Determine the [x, y] coordinate at the center of the cell enclosing the given text.  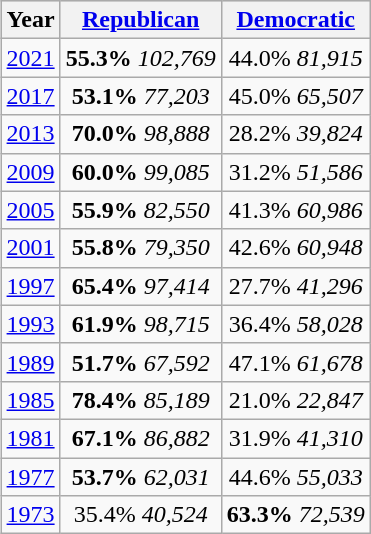
42.6% 60,948 [296, 248]
Year [30, 20]
70.0% 98,888 [140, 134]
27.7% 41,296 [296, 286]
Democratic [296, 20]
2021 [30, 58]
67.1% 86,882 [140, 438]
1985 [30, 400]
65.4% 97,414 [140, 286]
53.7% 62,031 [140, 477]
35.4% 40,524 [140, 515]
2017 [30, 96]
55.3% 102,769 [140, 58]
1989 [30, 362]
45.0% 65,507 [296, 96]
36.4% 58,028 [296, 324]
2009 [30, 172]
63.3% 72,539 [296, 515]
61.9% 98,715 [140, 324]
1997 [30, 286]
55.9% 82,550 [140, 210]
31.2% 51,586 [296, 172]
1973 [30, 515]
1977 [30, 477]
28.2% 39,824 [296, 134]
51.7% 67,592 [140, 362]
1981 [30, 438]
21.0% 22,847 [296, 400]
31.9% 41,310 [296, 438]
60.0% 99,085 [140, 172]
1993 [30, 324]
47.1% 61,678 [296, 362]
55.8% 79,350 [140, 248]
2013 [30, 134]
53.1% 77,203 [140, 96]
2001 [30, 248]
Republican [140, 20]
41.3% 60,986 [296, 210]
44.0% 81,915 [296, 58]
78.4% 85,189 [140, 400]
44.6% 55,033 [296, 477]
2005 [30, 210]
